Identify which cell holds the provided text, then report its (X, Y) central coordinate. 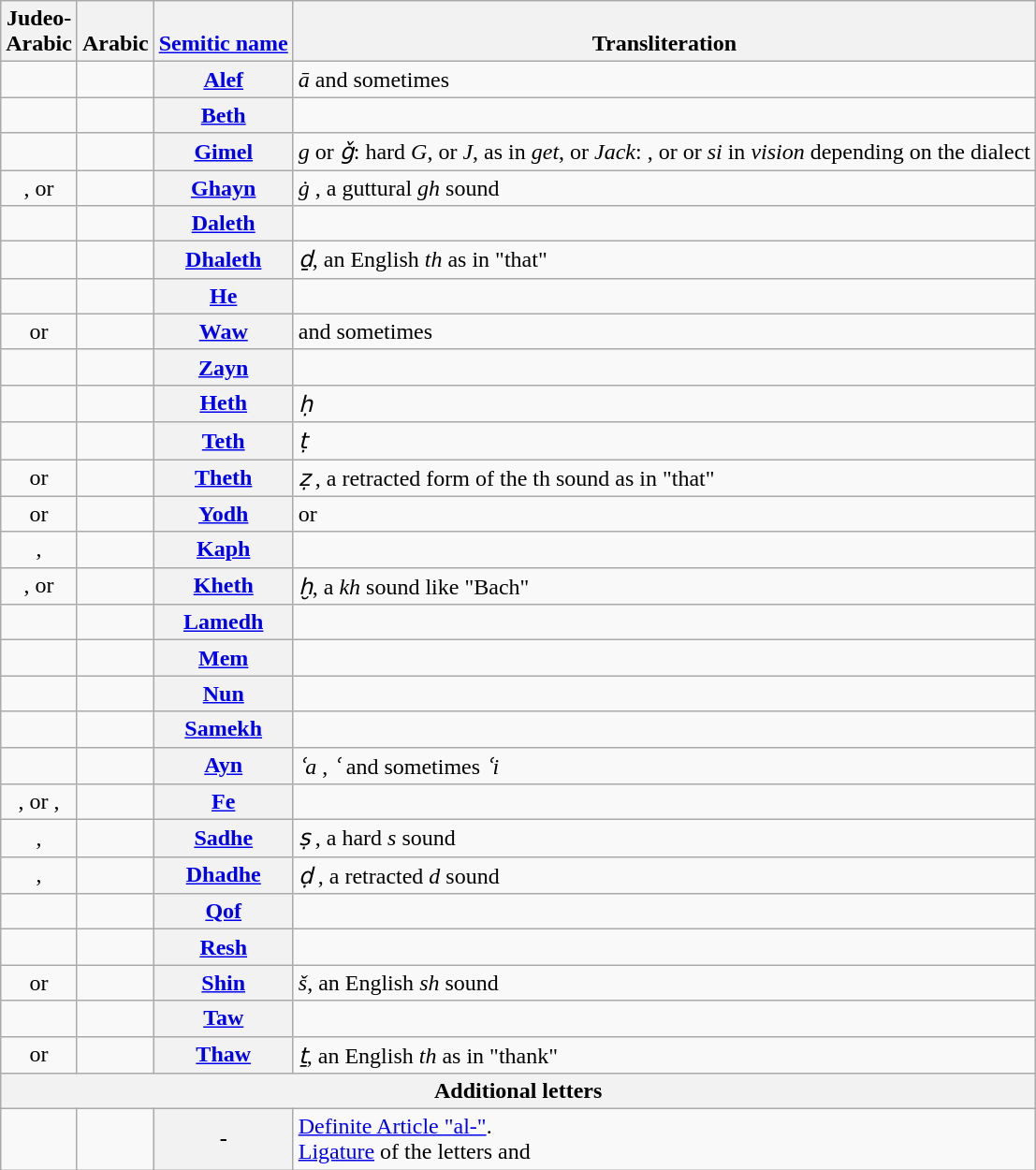
Semitic name (223, 32)
Dhaleth (223, 260)
Heth (223, 403)
Beth (223, 115)
Gimel (223, 152)
š, an English sh sound (664, 983)
Lamedh (223, 622)
ḏ, an English th as in "that" (664, 260)
ḍ , a retracted d sound (664, 875)
Thaw (223, 1055)
Ghayn (223, 188)
He (223, 296)
ẓ , a retracted form of the th sound as in "that" (664, 477)
Zayn (223, 367)
Sadhe (223, 839)
Qof (223, 912)
ḥ (664, 403)
Judeo-Arabic (39, 32)
ḫ, a kh sound like "Bach" (664, 586)
ṣ , a hard s sound (664, 839)
Theth (223, 477)
Mem (223, 658)
ṭ (664, 441)
Alef (223, 80)
Arabic (115, 32)
Nun (223, 694)
Taw (223, 1018)
ṯ, an English th as in "thank" (664, 1055)
Teth (223, 441)
Transliteration (664, 32)
ʿa , ʿ and sometimes ʿi (664, 766)
and sometimes (664, 331)
ġ , a guttural gh sound (664, 188)
Waw (223, 331)
Resh (223, 947)
Yodh (223, 514)
Definite Article "al-".Ligature of the letters and (664, 1140)
Kheth (223, 586)
Ayn (223, 766)
Samekh (223, 729)
g or ǧ: hard G, or J, as in get, or Jack: , or or si in vision depending on the dialect (664, 152)
- (223, 1140)
, or , (39, 802)
Kaph (223, 549)
ā and sometimes (664, 80)
Daleth (223, 224)
Dhadhe (223, 875)
Additional letters (518, 1091)
Fe (223, 802)
Shin (223, 983)
